Identify which cell holds the provided text, then report its [x, y] central coordinate. 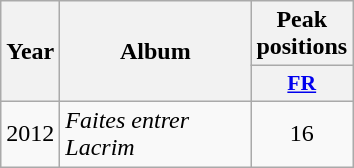
Peak positions [302, 34]
2012 [30, 134]
Year [30, 52]
Faites entrer Lacrim [156, 134]
16 [302, 134]
Album [156, 52]
FR [302, 84]
